Extract the [x, y] coordinate from the center of the cell holding the provided text.  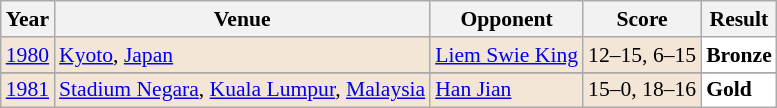
1981 [28, 90]
Kyoto, Japan [242, 55]
Result [739, 19]
Bronze [739, 55]
Liem Swie King [506, 55]
Opponent [506, 19]
Han Jian [506, 90]
Stadium Negara, Kuala Lumpur, Malaysia [242, 90]
Score [642, 19]
1980 [28, 55]
Venue [242, 19]
12–15, 6–15 [642, 55]
Gold [739, 90]
15–0, 18–16 [642, 90]
Year [28, 19]
